Find where the given text appears and provide that cell's center as [X, Y] coordinate. 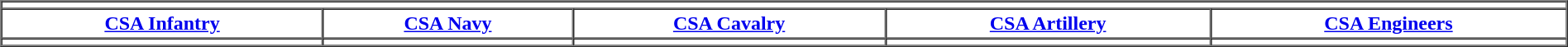
CSA Cavalry [729, 23]
CSA Artillery [1048, 23]
CSA Engineers [1388, 23]
CSA Infantry [162, 23]
CSA Navy [448, 23]
